Return the [x, y] coordinate for the center point of the cell that contains the specified text.  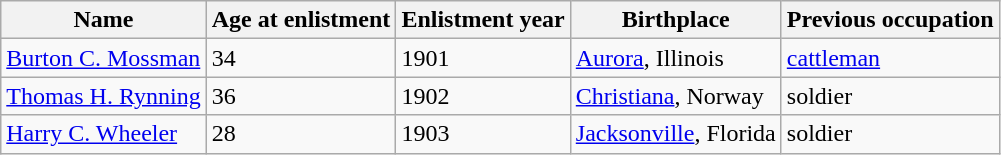
cattleman [890, 58]
Jacksonville, Florida [676, 134]
Aurora, Illinois [676, 58]
Christiana, Norway [676, 96]
Birthplace [676, 20]
36 [301, 96]
1903 [483, 134]
Enlistment year [483, 20]
1902 [483, 96]
Name [104, 20]
28 [301, 134]
Previous occupation [890, 20]
Burton C. Mossman [104, 58]
Harry C. Wheeler [104, 134]
Thomas H. Rynning [104, 96]
34 [301, 58]
1901 [483, 58]
Age at enlistment [301, 20]
